Locate the cell with the specified text and output its [x, y] center coordinate. 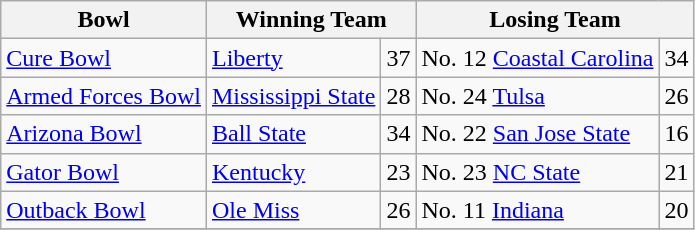
23 [398, 172]
Losing Team [555, 20]
Liberty [293, 58]
No. 11 Indiana [538, 210]
Mississippi State [293, 96]
Ball State [293, 134]
No. 23 NC State [538, 172]
No. 12 Coastal Carolina [538, 58]
21 [676, 172]
37 [398, 58]
16 [676, 134]
Winning Team [310, 20]
No. 24 Tulsa [538, 96]
28 [398, 96]
Bowl [104, 20]
Ole Miss [293, 210]
No. 22 San Jose State [538, 134]
Gator Bowl [104, 172]
Arizona Bowl [104, 134]
20 [676, 210]
Armed Forces Bowl [104, 96]
Cure Bowl [104, 58]
Kentucky [293, 172]
Outback Bowl [104, 210]
